Locate the cell with the specified text and output its (x, y) center coordinate. 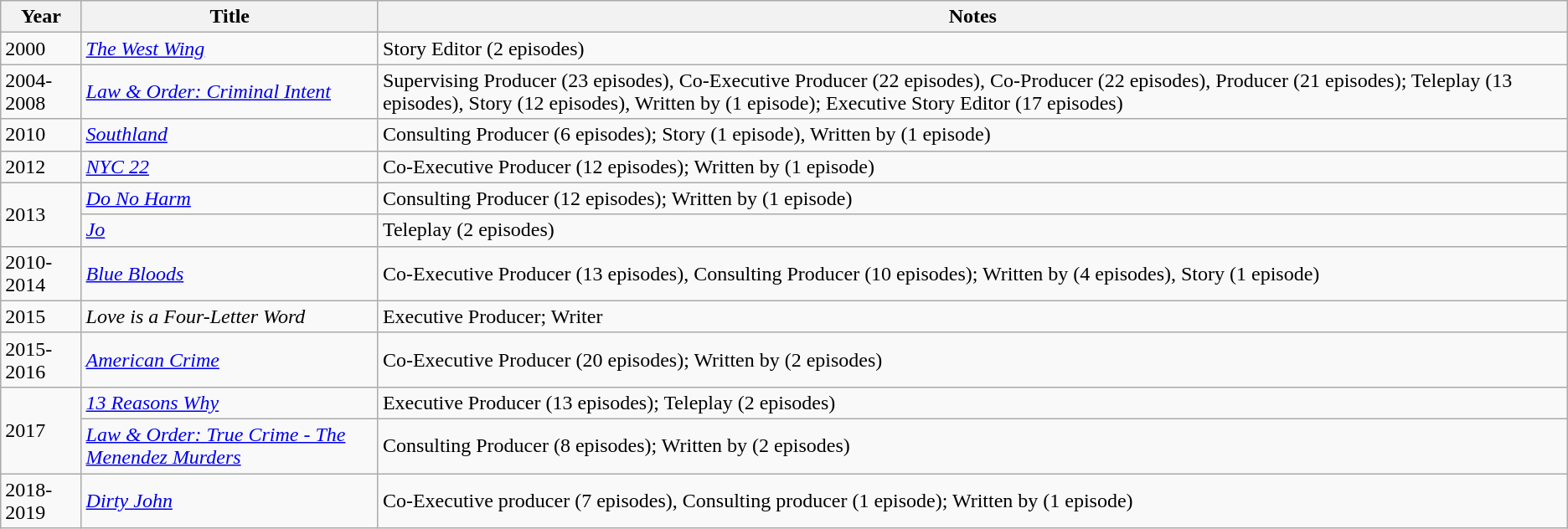
Southland (230, 135)
Co-Executive Producer (12 episodes); Written by (1 episode) (972, 167)
Co-Executive producer (7 episodes), Consulting producer (1 episode); Written by (1 episode) (972, 501)
Notes (972, 17)
2013 (41, 214)
Teleplay (2 episodes) (972, 230)
2010 (41, 135)
American Crime (230, 360)
2012 (41, 167)
Jo (230, 230)
13 Reasons Why (230, 403)
Blue Bloods (230, 273)
2015-2016 (41, 360)
Executive Producer (13 episodes); Teleplay (2 episodes) (972, 403)
NYC 22 (230, 167)
Year (41, 17)
Executive Producer; Writer (972, 316)
2015 (41, 316)
Title (230, 17)
Law & Order: Criminal Intent (230, 92)
2000 (41, 49)
2004-2008 (41, 92)
Co-Executive Producer (20 episodes); Written by (2 episodes) (972, 360)
Love is a Four-Letter Word (230, 316)
2017 (41, 430)
Consulting Producer (6 episodes); Story (1 episode), Written by (1 episode) (972, 135)
2018-2019 (41, 501)
Do No Harm (230, 198)
Consulting Producer (8 episodes); Written by (2 episodes) (972, 445)
The West Wing (230, 49)
Dirty John (230, 501)
Co-Executive Producer (13 episodes), Consulting Producer (10 episodes); Written by (4 episodes), Story (1 episode) (972, 273)
2010-2014 (41, 273)
Story Editor (2 episodes) (972, 49)
Consulting Producer (12 episodes); Written by (1 episode) (972, 198)
Law & Order: True Crime - The Menendez Murders (230, 445)
